Return [X, Y] of the center of cell containing provided text 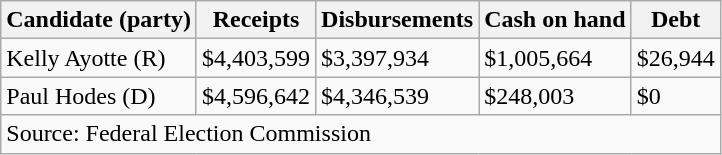
Receipts [256, 20]
$3,397,934 [398, 58]
Paul Hodes (D) [99, 96]
$4,346,539 [398, 96]
Debt [676, 20]
$4,596,642 [256, 96]
$0 [676, 96]
Kelly Ayotte (R) [99, 58]
Cash on hand [555, 20]
Candidate (party) [99, 20]
$26,944 [676, 58]
$4,403,599 [256, 58]
$1,005,664 [555, 58]
Source: Federal Election Commission [360, 134]
Disbursements [398, 20]
$248,003 [555, 96]
